Detect which cell encompasses the target text, then output its [X, Y] center coordinate. 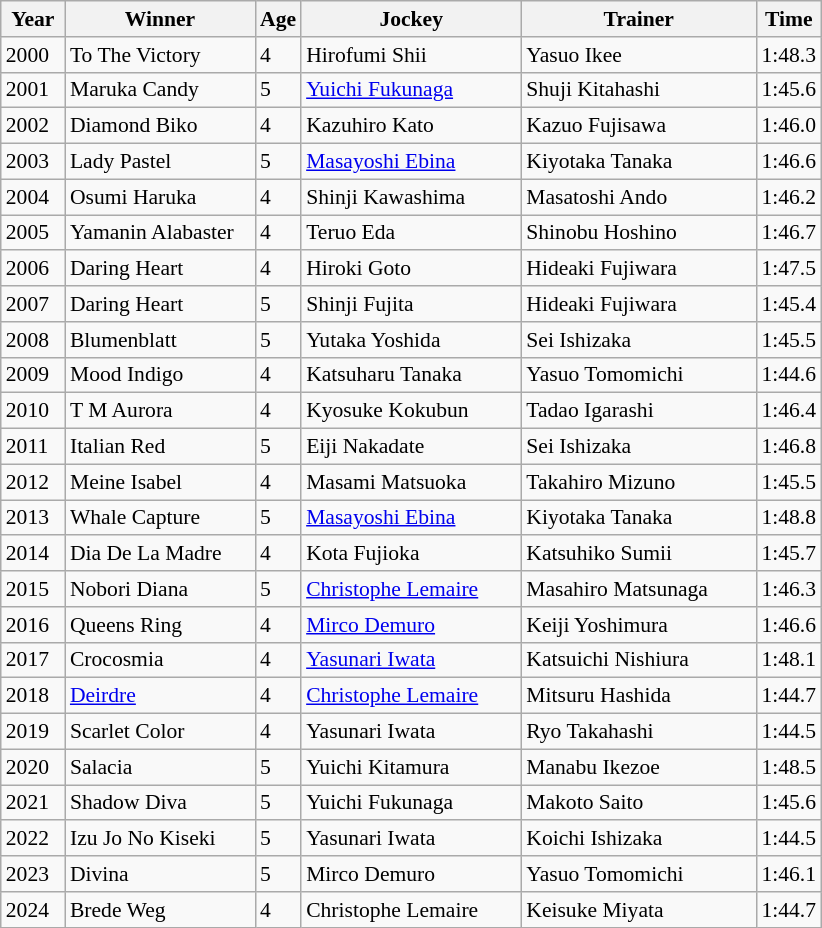
Yuichi Kitamura [411, 767]
Time [788, 19]
2005 [33, 233]
Masatoshi Ando [638, 197]
2003 [33, 162]
Takahiro Mizuno [638, 482]
Yutaka Yoshida [411, 340]
Deirdre [160, 696]
Scarlet Color [160, 732]
Osumi Haruka [160, 197]
2008 [33, 340]
2017 [33, 660]
Meine Isabel [160, 482]
Hirofumi Shii [411, 55]
Salacia [160, 767]
1:46.1 [788, 874]
2002 [33, 126]
Masahiro Matsunaga [638, 589]
Ryo Takahashi [638, 732]
1:46.3 [788, 589]
2004 [33, 197]
Teruo Eda [411, 233]
2013 [33, 518]
1:48.8 [788, 518]
Nobori Diana [160, 589]
2007 [33, 304]
2019 [33, 732]
Keiji Yoshimura [638, 625]
Makoto Saito [638, 803]
2024 [33, 910]
Masami Matsuoka [411, 482]
Crocosmia [160, 660]
Mitsuru Hashida [638, 696]
Shadow Diva [160, 803]
Katsuharu Tanaka [411, 375]
Year [33, 19]
Manabu Ikezoe [638, 767]
Kyosuke Kokubun [411, 411]
1:48.1 [788, 660]
Divina [160, 874]
Maruka Candy [160, 90]
Queens Ring [160, 625]
2009 [33, 375]
Kazuo Fujisawa [638, 126]
2022 [33, 839]
1:46.7 [788, 233]
2006 [33, 269]
1:46.2 [788, 197]
2018 [33, 696]
1:44.6 [788, 375]
1:46.0 [788, 126]
Lady Pastel [160, 162]
Izu Jo No Kiseki [160, 839]
To The Victory [160, 55]
2010 [33, 411]
Dia De La Madre [160, 554]
Yasuo Ikee [638, 55]
Hiroki Goto [411, 269]
T M Aurora [160, 411]
Blumenblatt [160, 340]
Kota Fujioka [411, 554]
Yamanin Alabaster [160, 233]
2012 [33, 482]
1:48.3 [788, 55]
Diamond Biko [160, 126]
Katsuhiko Sumii [638, 554]
Trainer [638, 19]
1:46.4 [788, 411]
Mood Indigo [160, 375]
1:45.7 [788, 554]
Whale Capture [160, 518]
Shinji Fujita [411, 304]
2020 [33, 767]
2000 [33, 55]
1:48.5 [788, 767]
Tadao Igarashi [638, 411]
2023 [33, 874]
Shinji Kawashima [411, 197]
2001 [33, 90]
Kazuhiro Kato [411, 126]
Jockey [411, 19]
Eiji Nakadate [411, 447]
Katsuichi Nishiura [638, 660]
Brede Weg [160, 910]
1:47.5 [788, 269]
1:45.4 [788, 304]
Age [278, 19]
Shuji Kitahashi [638, 90]
2015 [33, 589]
2021 [33, 803]
Keisuke Miyata [638, 910]
Italian Red [160, 447]
Koichi Ishizaka [638, 839]
2011 [33, 447]
Shinobu Hoshino [638, 233]
2016 [33, 625]
Winner [160, 19]
1:46.8 [788, 447]
2014 [33, 554]
